Detect which cell encompasses the target text, then output its (x, y) center coordinate. 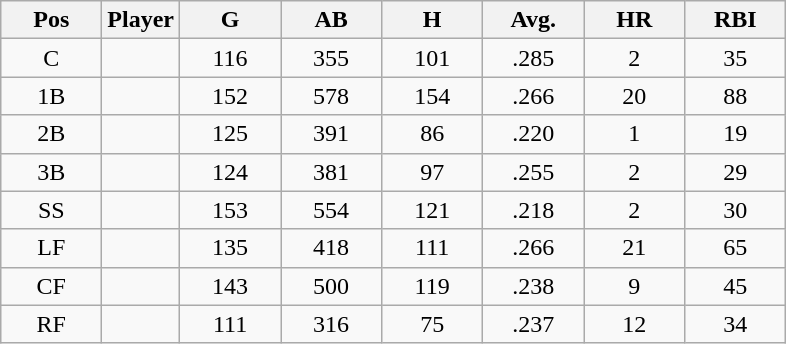
20 (634, 96)
.285 (534, 58)
97 (432, 172)
1 (634, 134)
LF (52, 248)
316 (332, 324)
116 (230, 58)
12 (634, 324)
SS (52, 210)
Player (141, 20)
35 (736, 58)
152 (230, 96)
418 (332, 248)
121 (432, 210)
RBI (736, 20)
65 (736, 248)
Avg. (534, 20)
578 (332, 96)
34 (736, 324)
500 (332, 286)
101 (432, 58)
G (230, 20)
391 (332, 134)
.255 (534, 172)
135 (230, 248)
3B (52, 172)
C (52, 58)
Pos (52, 20)
21 (634, 248)
124 (230, 172)
75 (432, 324)
19 (736, 134)
153 (230, 210)
AB (332, 20)
HR (634, 20)
.237 (534, 324)
.238 (534, 286)
H (432, 20)
125 (230, 134)
29 (736, 172)
88 (736, 96)
30 (736, 210)
1B (52, 96)
154 (432, 96)
2B (52, 134)
CF (52, 286)
355 (332, 58)
9 (634, 286)
143 (230, 286)
86 (432, 134)
RF (52, 324)
45 (736, 286)
.220 (534, 134)
554 (332, 210)
381 (332, 172)
.218 (534, 210)
119 (432, 286)
